Determine the (X, Y) coordinate at the center of the cell enclosing the given text.  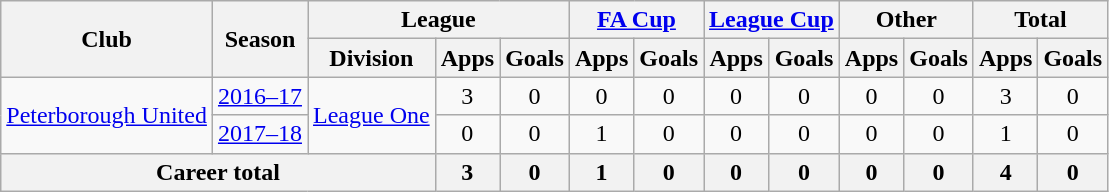
League (439, 20)
League One (372, 115)
Peterborough United (107, 115)
Division (372, 58)
4 (1005, 172)
Total (1040, 20)
Season (260, 39)
FA Cup (636, 20)
2016–17 (260, 96)
Club (107, 39)
Other (906, 20)
2017–18 (260, 134)
Career total (218, 172)
League Cup (772, 20)
